Output the (X, Y) coordinate of the center of the cell containing the given text.  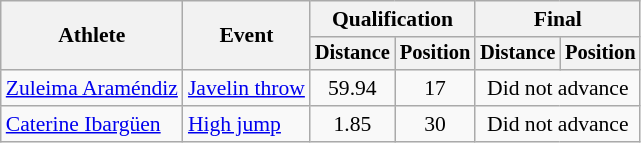
Event (246, 36)
59.94 (352, 88)
Final (558, 19)
Qualification (392, 19)
High jump (246, 124)
Javelin throw (246, 88)
Athlete (92, 36)
17 (435, 88)
Caterine Ibargüen (92, 124)
Zuleima Araméndiz (92, 88)
1.85 (352, 124)
30 (435, 124)
